Find where the given text appears and provide that cell's center as (x, y) coordinate. 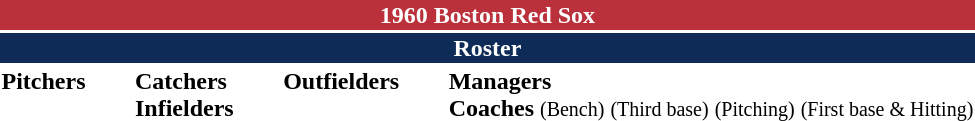
1960 Boston Red Sox (488, 15)
Roster (488, 48)
